Find where the given text appears and provide that cell's center as [x, y] coordinate. 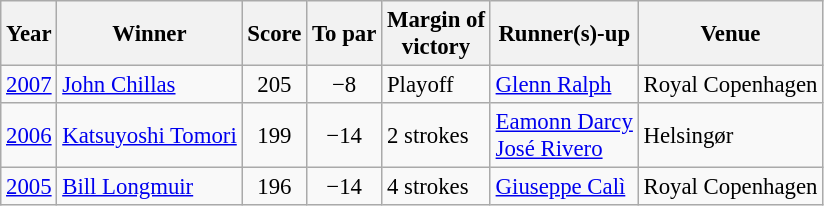
2 strokes [436, 136]
Margin ofvictory [436, 34]
Helsingør [730, 136]
Score [274, 34]
Venue [730, 34]
2007 [29, 85]
To par [344, 34]
Glenn Ralph [564, 85]
Year [29, 34]
Bill Longmuir [150, 187]
Eamonn Darcy José Rivero [564, 136]
199 [274, 136]
2005 [29, 187]
196 [274, 187]
Runner(s)-up [564, 34]
John Chillas [150, 85]
Playoff [436, 85]
−8 [344, 85]
Katsuyoshi Tomori [150, 136]
Winner [150, 34]
205 [274, 85]
Giuseppe Calì [564, 187]
2006 [29, 136]
4 strokes [436, 187]
